Pinpoint the cell where the given text exists, returning its [X, Y] midpoint coordinate. 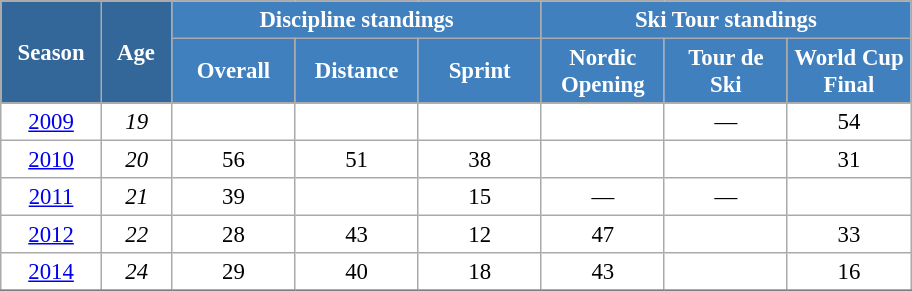
Season [52, 52]
Sprint [480, 72]
Ski Tour standings [726, 20]
21 [136, 197]
2010 [52, 160]
51 [356, 160]
19 [136, 122]
54 [848, 122]
2012 [52, 235]
39 [234, 197]
2009 [52, 122]
31 [848, 160]
47 [602, 235]
Tour deSki [726, 72]
2011 [52, 197]
15 [480, 197]
20 [136, 160]
12 [480, 235]
Age [136, 52]
22 [136, 235]
Distance [356, 72]
NordicOpening [602, 72]
World CupFinal [848, 72]
33 [848, 235]
43 [356, 235]
Discipline standings [356, 20]
Overall [234, 72]
28 [234, 235]
56 [234, 160]
38 [480, 160]
